Detect which cell encompasses the target text, then output its [X, Y] center coordinate. 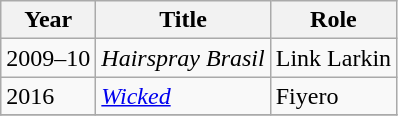
Fiyero [333, 96]
Link Larkin [333, 58]
2016 [48, 96]
2009–10 [48, 58]
Hairspray Brasil [183, 58]
Role [333, 20]
Title [183, 20]
Year [48, 20]
Wicked [183, 96]
